Detect which cell encompasses the target text, then output its [X, Y] center coordinate. 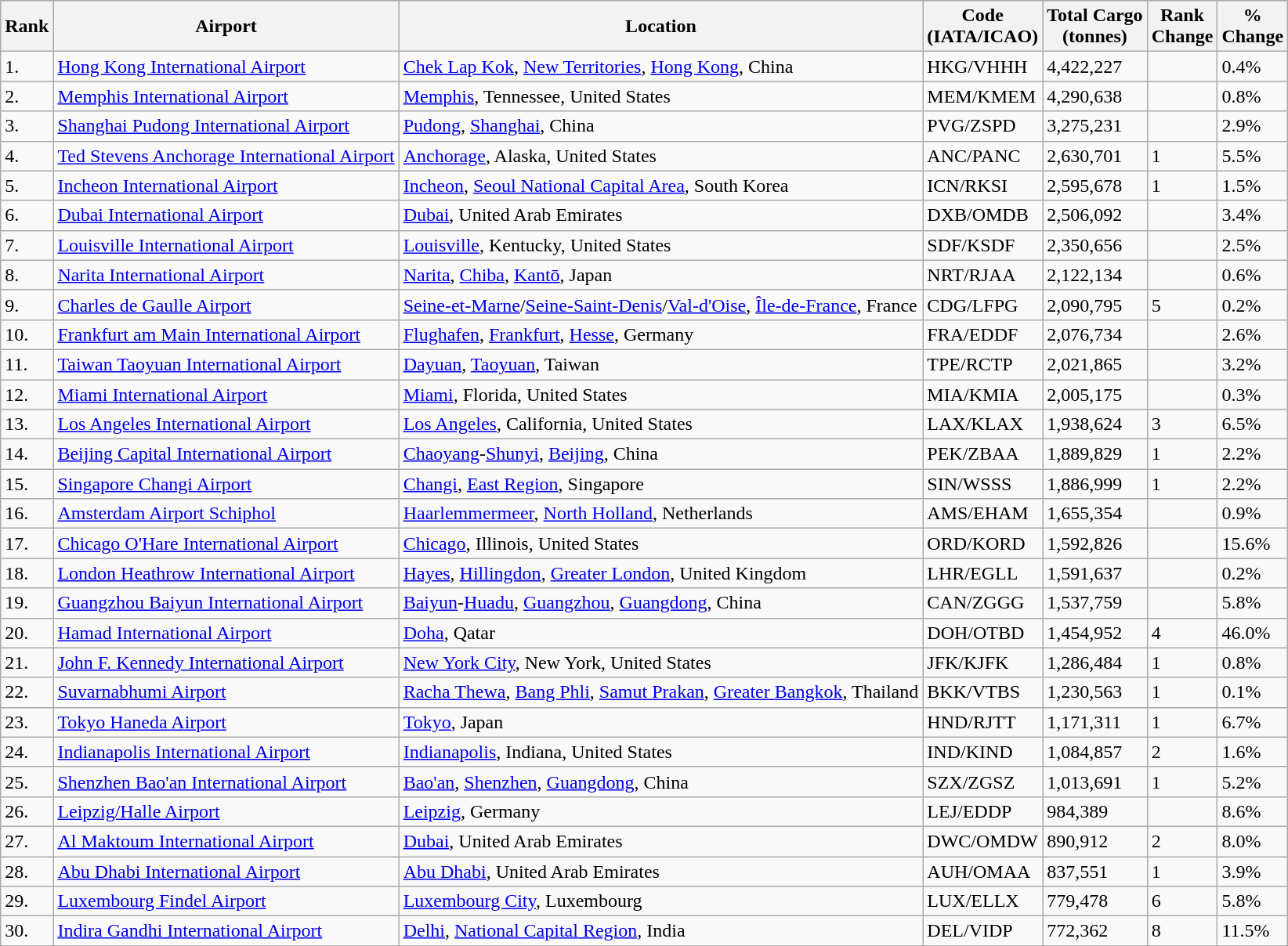
8.6% [1253, 811]
John F. Kennedy International Airport [226, 663]
TPE/RCTP [982, 364]
Hong Kong International Airport [226, 67]
2,122,134 [1095, 275]
Rank [27, 27]
Leipzig/Halle Airport [226, 811]
1,591,637 [1095, 573]
Hamad International Airport [226, 633]
1.5% [1253, 186]
20. [27, 633]
3 [1182, 424]
Memphis International Airport [226, 96]
0.9% [1253, 514]
3.2% [1253, 364]
Los Angeles, California, United States [661, 424]
1,938,624 [1095, 424]
Doha, Qatar [661, 633]
Tokyo Haneda Airport [226, 722]
8 [1182, 931]
1.6% [1253, 752]
DEL/VIDP [982, 931]
2,021,865 [1095, 364]
3.9% [1253, 872]
4. [27, 156]
Delhi, National Capital Region, India [661, 931]
Racha Thewa, Bang Phli, Samut Prakan, Greater Bangkok, Thailand [661, 692]
19. [27, 603]
Leipzig, Germany [661, 811]
1,171,311 [1095, 722]
Incheon International Airport [226, 186]
984,389 [1095, 811]
Narita, Chiba, Kantō, Japan [661, 275]
Location [661, 27]
LUX/ELLX [982, 901]
Louisville, Kentucky, United States [661, 245]
2,090,795 [1095, 305]
ICN/RKSI [982, 186]
Hayes, Hillingdon, Greater London, United Kingdom [661, 573]
24. [27, 752]
Changi, East Region, Singapore [661, 484]
2,005,175 [1095, 394]
Chaoyang-Shunyi, Beijing, China [661, 454]
Indianapolis International Airport [226, 752]
LHR/EGLL [982, 573]
2,506,092 [1095, 215]
3,275,231 [1095, 126]
Abu Dhabi International Airport [226, 872]
Chek Lap Kok, New Territories, Hong Kong, China [661, 67]
4,422,227 [1095, 67]
Dayuan, Taoyuan, Taiwan [661, 364]
Flughafen, Frankfurt, Hesse, Germany [661, 334]
4 [1182, 633]
DWC/OMDW [982, 841]
7. [27, 245]
Shanghai Pudong International Airport [226, 126]
%Change [1253, 27]
1,230,563 [1095, 692]
2.9% [1253, 126]
Louisville International Airport [226, 245]
0.6% [1253, 275]
1,592,826 [1095, 543]
Airport [226, 27]
Luxembourg City, Luxembourg [661, 901]
AUH/OMAA [982, 872]
HKG/VHHH [982, 67]
BKK/VTBS [982, 692]
5. [27, 186]
18. [27, 573]
5.5% [1253, 156]
22. [27, 692]
2.5% [1253, 245]
0.4% [1253, 67]
15. [27, 484]
3. [27, 126]
Al Maktoum International Airport [226, 841]
ORD/KORD [982, 543]
1. [27, 67]
13. [27, 424]
0.3% [1253, 394]
837,551 [1095, 872]
23. [27, 722]
779,478 [1095, 901]
28. [27, 872]
Amsterdam Airport Schiphol [226, 514]
Beijing Capital International Airport [226, 454]
Miami, Florida, United States [661, 394]
Anchorage, Alaska, United States [661, 156]
Los Angeles International Airport [226, 424]
Narita International Airport [226, 275]
4,290,638 [1095, 96]
772,362 [1095, 931]
1,537,759 [1095, 603]
3.4% [1253, 215]
Chicago O'Hare International Airport [226, 543]
2,630,701 [1095, 156]
Abu Dhabi, United Arab Emirates [661, 872]
JFK/KJFK [982, 663]
2,350,656 [1095, 245]
1,454,952 [1095, 633]
30. [27, 931]
Taiwan Taoyuan International Airport [226, 364]
Indira Gandhi International Airport [226, 931]
Indianapolis, Indiana, United States [661, 752]
21. [27, 663]
CDG/LFPG [982, 305]
12. [27, 394]
5 [1182, 305]
AMS/EHAM [982, 514]
DXB/OMDB [982, 215]
2. [27, 96]
5.2% [1253, 782]
MEM/KMEM [982, 96]
Bao'an, Shenzhen, Guangdong, China [661, 782]
26. [27, 811]
Pudong, Shanghai, China [661, 126]
Suvarnabhumi Airport [226, 692]
1,286,484 [1095, 663]
MIA/KMIA [982, 394]
2.6% [1253, 334]
46.0% [1253, 633]
890,912 [1095, 841]
1,886,999 [1095, 484]
DOH/OTBD [982, 633]
Haarlemmermeer, North Holland, Netherlands [661, 514]
FRA/EDDF [982, 334]
29. [27, 901]
Tokyo, Japan [661, 722]
IND/KIND [982, 752]
Chicago, Illinois, United States [661, 543]
New York City, New York, United States [661, 663]
0.1% [1253, 692]
6.7% [1253, 722]
LEJ/EDDP [982, 811]
Ted Stevens Anchorage International Airport [226, 156]
Guangzhou Baiyun International Airport [226, 603]
1,889,829 [1095, 454]
SIN/WSSS [982, 484]
PVG/ZSPD [982, 126]
Charles de Gaulle Airport [226, 305]
27. [27, 841]
London Heathrow International Airport [226, 573]
15.6% [1253, 543]
Singapore Changi Airport [226, 484]
Code(IATA/ICAO) [982, 27]
14. [27, 454]
2,076,734 [1095, 334]
Baiyun-Huadu, Guangzhou, Guangdong, China [661, 603]
ANC/PANC [982, 156]
11. [27, 364]
1,013,691 [1095, 782]
2,595,678 [1095, 186]
6 [1182, 901]
LAX/KLAX [982, 424]
10. [27, 334]
Seine-et-Marne/Seine-Saint-Denis/Val-d'Oise, Île-de-France, France [661, 305]
NRT/RJAA [982, 275]
8. [27, 275]
RankChange [1182, 27]
6.5% [1253, 424]
9. [27, 305]
HND/RJTT [982, 722]
Frankfurt am Main International Airport [226, 334]
SDF/KSDF [982, 245]
Miami International Airport [226, 394]
17. [27, 543]
Shenzhen Bao'an International Airport [226, 782]
PEK/ZBAA [982, 454]
Total Cargo(tonnes) [1095, 27]
11.5% [1253, 931]
8.0% [1253, 841]
Luxembourg Findel Airport [226, 901]
Dubai International Airport [226, 215]
25. [27, 782]
Memphis, Tennessee, United States [661, 96]
6. [27, 215]
CAN/ZGGG [982, 603]
1,655,354 [1095, 514]
Incheon, Seoul National Capital Area, South Korea [661, 186]
16. [27, 514]
SZX/ZGSZ [982, 782]
1,084,857 [1095, 752]
